Provide the (X, Y) coordinate of the cell's center where the given text is located.  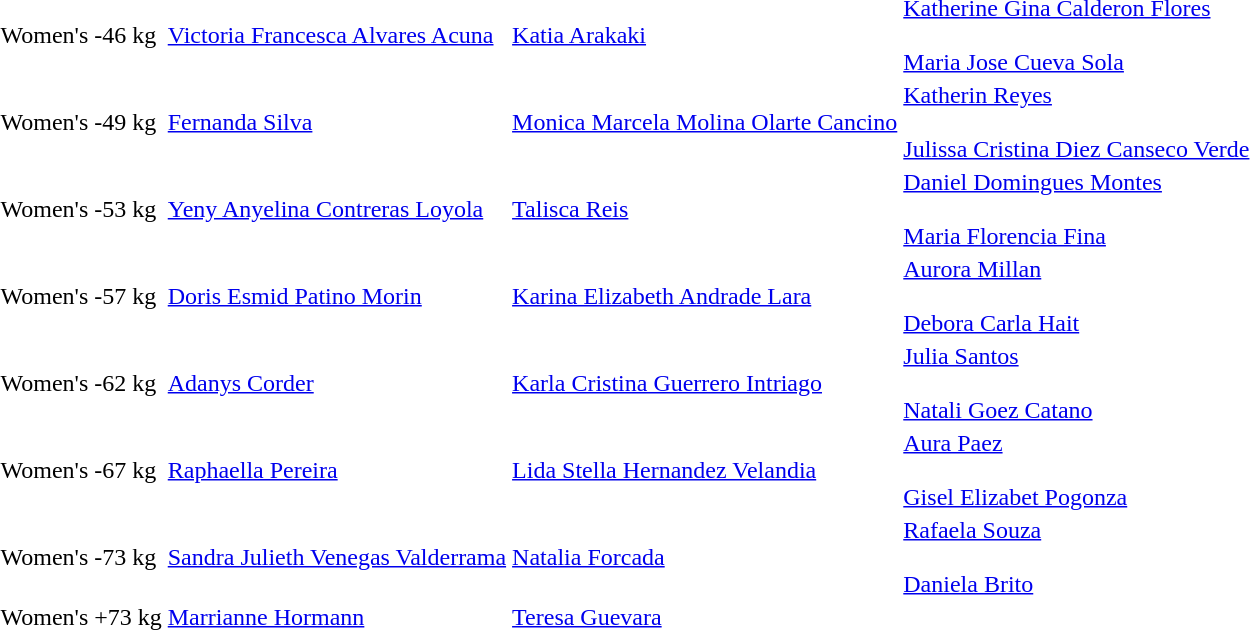
Adanys Corder (336, 383)
Lida Stella Hernandez Velandia (705, 470)
Karla Cristina Guerrero Intriago (705, 383)
Raphaella Pereira (336, 470)
Karina Elizabeth Andrade Lara (705, 296)
Doris Esmid Patino Morin (336, 296)
Sandra Julieth Venegas Valderrama (336, 557)
Natalia Forcada (705, 557)
Monica Marcela Molina Olarte Cancino (705, 122)
Fernanda Silva (336, 122)
Talisca Reis (705, 209)
Yeny Anyelina Contreras Loyola (336, 209)
